For the text-containing cell, return its midpoint in (X, Y) coordinate format. 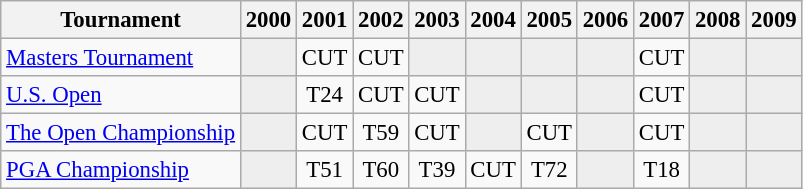
2000 (268, 20)
2007 (661, 20)
2005 (549, 20)
2008 (718, 20)
2001 (325, 20)
T60 (381, 170)
2006 (605, 20)
T18 (661, 170)
T51 (325, 170)
Masters Tournament (121, 58)
PGA Championship (121, 170)
T59 (381, 133)
2009 (774, 20)
2003 (437, 20)
T72 (549, 170)
2002 (381, 20)
2004 (493, 20)
U.S. Open (121, 95)
T24 (325, 95)
T39 (437, 170)
Tournament (121, 20)
The Open Championship (121, 133)
